Provide the (x, y) coordinate of the cell's center where the given text is located.  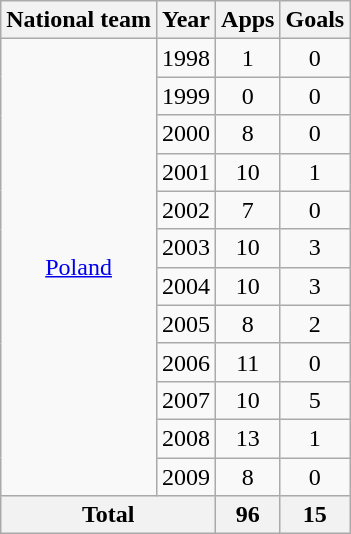
1999 (186, 96)
2004 (186, 286)
7 (248, 210)
Goals (315, 20)
2007 (186, 400)
96 (248, 515)
2008 (186, 438)
2001 (186, 172)
13 (248, 438)
2002 (186, 210)
2006 (186, 362)
Total (108, 515)
2003 (186, 248)
1998 (186, 58)
2009 (186, 477)
2005 (186, 324)
Apps (248, 20)
Poland (79, 268)
Year (186, 20)
15 (315, 515)
2 (315, 324)
National team (79, 20)
2000 (186, 134)
11 (248, 362)
5 (315, 400)
